Find where the given text appears and provide that cell's center as [x, y] coordinate. 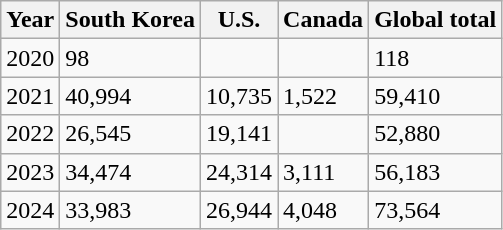
Global total [436, 20]
26,944 [238, 210]
1,522 [324, 96]
26,545 [130, 134]
4,048 [324, 210]
2022 [30, 134]
24,314 [238, 172]
2020 [30, 58]
98 [130, 58]
56,183 [436, 172]
2021 [30, 96]
19,141 [238, 134]
Canada [324, 20]
59,410 [436, 96]
40,994 [130, 96]
33,983 [130, 210]
52,880 [436, 134]
73,564 [436, 210]
34,474 [130, 172]
South Korea [130, 20]
U.S. [238, 20]
2023 [30, 172]
2024 [30, 210]
Year [30, 20]
3,111 [324, 172]
10,735 [238, 96]
118 [436, 58]
